Provide the [X, Y] coordinate of the cell's center where the given text is located.  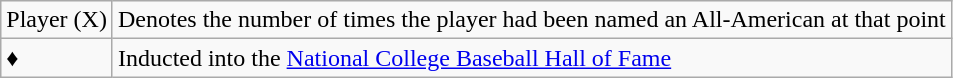
Denotes the number of times the player had been named an All-American at that point [532, 20]
Player (X) [57, 20]
Inducted into the National College Baseball Hall of Fame [532, 58]
♦ [57, 58]
